Return the (X, Y) coordinate for the center point of the cell that contains the specified text.  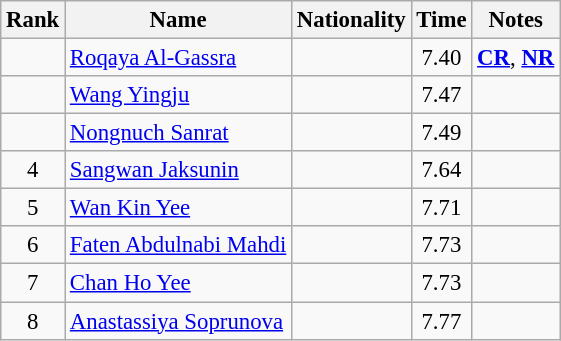
Notes (516, 20)
Wan Kin Yee (178, 208)
Nongnuch Sanrat (178, 133)
7.71 (442, 208)
5 (33, 208)
7.49 (442, 133)
Name (178, 20)
6 (33, 245)
7.40 (442, 58)
8 (33, 321)
Rank (33, 20)
7 (33, 283)
Faten Abdulnabi Mahdi (178, 245)
7.64 (442, 170)
Time (442, 20)
4 (33, 170)
7.77 (442, 321)
CR, NR (516, 58)
Sangwan Jaksunin (178, 170)
Wang Yingju (178, 95)
Chan Ho Yee (178, 283)
Anastassiya Soprunova (178, 321)
Roqaya Al-Gassra (178, 58)
Nationality (352, 20)
7.47 (442, 95)
